For the text-containing cell, return its midpoint in [x, y] coordinate format. 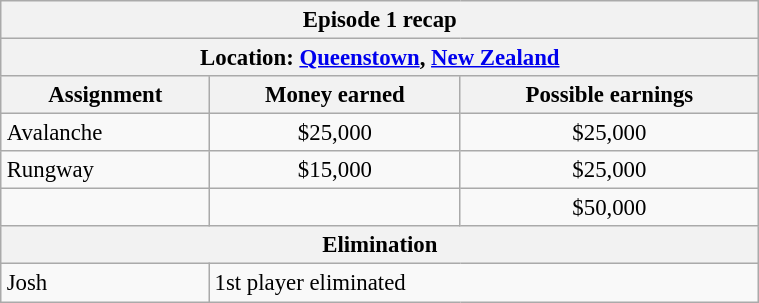
Elimination [380, 245]
$15,000 [334, 170]
Assignment [105, 95]
Avalanche [105, 133]
Episode 1 recap [380, 20]
1st player eliminated [484, 283]
Money earned [334, 95]
Josh [105, 283]
Possible earnings [609, 95]
Rungway [105, 170]
$50,000 [609, 208]
Location: Queenstown, New Zealand [380, 57]
